Provide the [X, Y] coordinate of the cell's center where the given text is located.  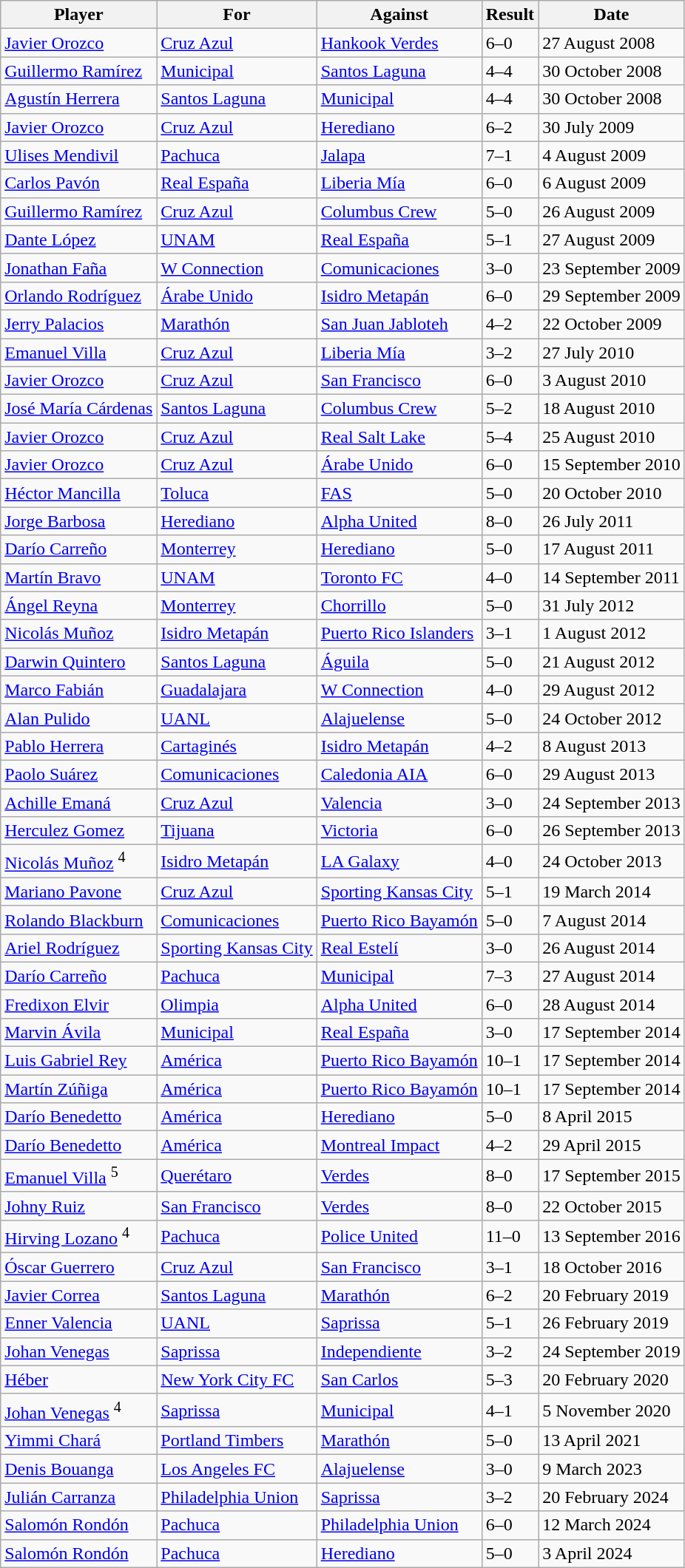
Los Angeles FC [237, 1469]
Darwin Quintero [78, 662]
Against [399, 15]
Puerto Rico Islanders [399, 634]
27 August 2014 [612, 976]
Paolo Suárez [78, 774]
Ángel Reyna [78, 605]
Chorrillo [399, 605]
Result [510, 15]
Martín Zúñiga [78, 1089]
Querétaro [237, 1175]
Yimmi Chará [78, 1441]
Jonathan Faña [78, 268]
4–1 [510, 1411]
Héctor Mancilla [78, 493]
26 August 2009 [612, 211]
26 August 2014 [612, 948]
Toluca [237, 493]
15 September 2010 [612, 465]
14 September 2011 [612, 577]
29 September 2009 [612, 296]
Emanuel Villa 5 [78, 1175]
8 August 2013 [612, 746]
Enner Valencia [78, 1323]
Date [612, 15]
27 August 2009 [612, 240]
Mariano Pavone [78, 892]
Ulises Mendivil [78, 155]
Carlos Pavón [78, 183]
7 August 2014 [612, 920]
5–3 [510, 1379]
20 October 2010 [612, 493]
4 August 2009 [612, 155]
3 August 2010 [612, 381]
7–3 [510, 976]
13 September 2016 [612, 1236]
Luis Gabriel Rey [78, 1061]
Hankook Verdes [399, 43]
Player [78, 15]
Olimpia [237, 1004]
23 September 2009 [612, 268]
22 October 2009 [612, 324]
FAS [399, 493]
Montreal Impact [399, 1145]
Victoria [399, 831]
5–2 [510, 409]
29 August 2012 [612, 690]
Marvin Ávila [78, 1032]
29 August 2013 [612, 774]
LA Galaxy [399, 862]
Jalapa [399, 155]
San Carlos [399, 1379]
27 July 2010 [612, 353]
Javier Correa [78, 1295]
28 August 2014 [612, 1004]
26 September 2013 [612, 831]
Portland Timbers [237, 1441]
13 April 2021 [612, 1441]
Police United [399, 1236]
Emanuel Villa [78, 353]
21 August 2012 [612, 662]
Caledonia AIA [399, 774]
3 April 2024 [612, 1553]
Real Salt Lake [399, 437]
26 July 2011 [612, 521]
Pablo Herrera [78, 746]
Orlando Rodríguez [78, 296]
31 July 2012 [612, 605]
Águila [399, 662]
Johan Venegas 4 [78, 1411]
Dante López [78, 240]
Martín Bravo [78, 577]
San Juan Jabloteh [399, 324]
Cartaginés [237, 746]
24 October 2013 [612, 862]
26 February 2019 [612, 1323]
Óscar Guerrero [78, 1267]
Denis Bouanga [78, 1469]
11–0 [510, 1236]
Tijuana [237, 831]
17 August 2011 [612, 549]
20 February 2024 [612, 1497]
Johny Ruiz [78, 1206]
Guadalajara [237, 690]
Independiente [399, 1351]
Achille Emaná [78, 802]
Nicolás Muñoz [78, 634]
Jorge Barbosa [78, 521]
6 August 2009 [612, 183]
Johan Venegas [78, 1351]
24 September 2013 [612, 802]
5 November 2020 [612, 1411]
20 February 2020 [612, 1379]
1 August 2012 [612, 634]
18 October 2016 [612, 1267]
25 August 2010 [612, 437]
9 March 2023 [612, 1469]
29 April 2015 [612, 1145]
Fredixon Elvir [78, 1004]
Agustín Herrera [78, 99]
5–4 [510, 437]
12 March 2024 [612, 1525]
For [237, 15]
17 September 2015 [612, 1175]
Julián Carranza [78, 1497]
Toronto FC [399, 577]
Real Estelí [399, 948]
24 September 2019 [612, 1351]
7–1 [510, 155]
José María Cárdenas [78, 409]
24 October 2012 [612, 718]
22 October 2015 [612, 1206]
19 March 2014 [612, 892]
27 August 2008 [612, 43]
Marco Fabián [78, 690]
20 February 2019 [612, 1295]
New York City FC [237, 1379]
Valencia [399, 802]
Jerry Palacios [78, 324]
Nicolás Muñoz 4 [78, 862]
30 July 2009 [612, 127]
Hirving Lozano 4 [78, 1236]
Rolando Blackburn [78, 920]
18 August 2010 [612, 409]
Alan Pulido [78, 718]
Herculez Gomez [78, 831]
Héber [78, 1379]
8 April 2015 [612, 1117]
Ariel Rodríguez [78, 948]
